Determine the (x, y) coordinate at the center of the cell enclosing the given text.  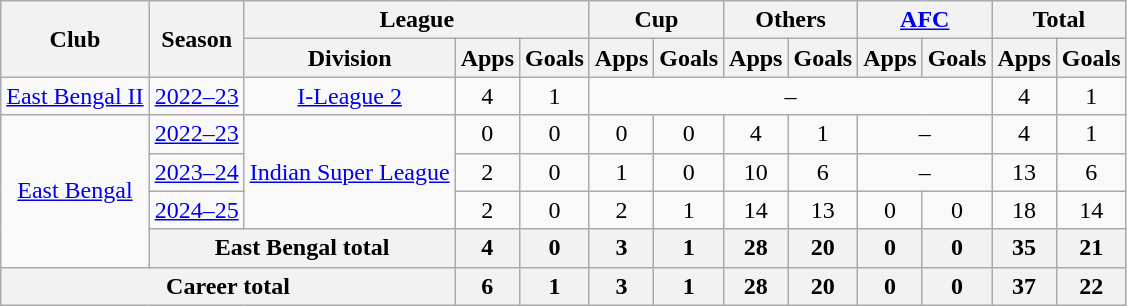
21 (1091, 248)
Indian Super League (350, 172)
2023–24 (196, 172)
Division (350, 58)
Season (196, 39)
AFC (925, 20)
I-League 2 (350, 96)
League (416, 20)
22 (1091, 286)
East Bengal II (75, 96)
East Bengal (75, 191)
10 (756, 172)
Career total (228, 286)
East Bengal total (302, 248)
Cup (656, 20)
Total (1059, 20)
2024–25 (196, 210)
37 (1024, 286)
18 (1024, 210)
Others (791, 20)
35 (1024, 248)
Club (75, 39)
